Detect which cell encompasses the target text, then output its (X, Y) center coordinate. 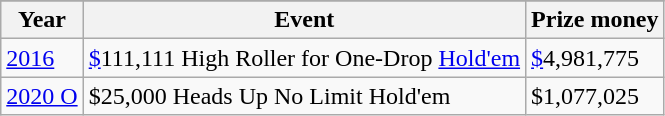
$111,111 High Roller for One-Drop Hold'em (304, 58)
$1,077,025 (595, 96)
Year (42, 20)
Prize money (595, 20)
$4,981,775 (595, 58)
$25,000 Heads Up No Limit Hold'em (304, 96)
Event (304, 20)
2020 O (42, 96)
2016 (42, 58)
